Provide the (x, y) coordinate of the cell's center where the given text is located.  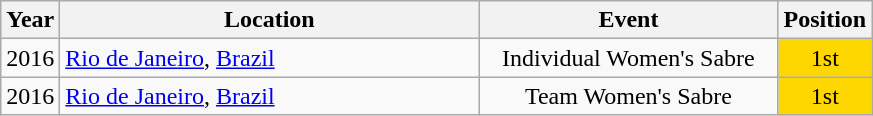
Location (270, 20)
Position (825, 20)
Team Women's Sabre (628, 96)
Individual Women's Sabre (628, 58)
Year (30, 20)
Event (628, 20)
